Detect which cell encompasses the target text, then output its (x, y) center coordinate. 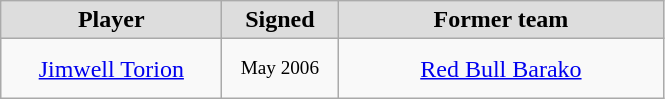
Jimwell Torion (112, 69)
Former team (501, 20)
Red Bull Barako (501, 69)
May 2006 (280, 69)
Player (112, 20)
Signed (280, 20)
